Pinpoint the cell where the given text exists, returning its (x, y) midpoint coordinate. 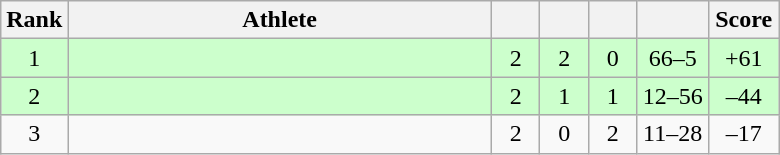
66–5 (672, 58)
3 (34, 134)
Score (744, 20)
+61 (744, 58)
11–28 (672, 134)
–44 (744, 96)
Athlete (280, 20)
Rank (34, 20)
–17 (744, 134)
12–56 (672, 96)
